For the text-containing cell, return its midpoint in [x, y] coordinate format. 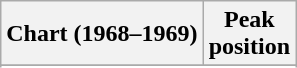
Peak position [249, 34]
Chart (1968–1969) [102, 34]
